Search for the cell housing the specified text and yield its (X, Y) center coordinate. 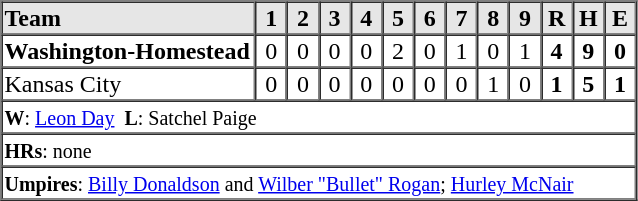
7 (462, 18)
H (588, 18)
Washington-Homestead (129, 50)
Team (129, 18)
R (557, 18)
6 (430, 18)
8 (493, 18)
W: Leon Day L: Satchel Paige (319, 116)
Kansas City (129, 84)
Umpires: Billy Donaldson and Wilber "Bullet" Rogan; Hurley McNair (319, 182)
E (620, 18)
HRs: none (319, 150)
3 (335, 18)
